Capture the cell that displays the provided text and extract its [x, y] central coordinate. 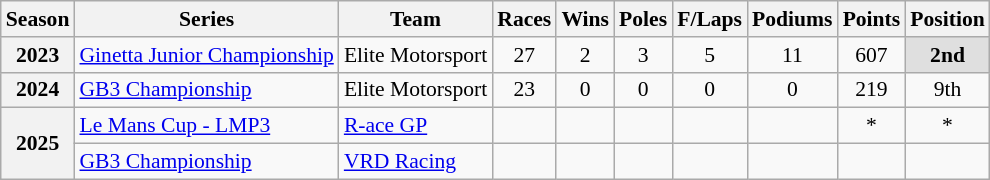
Ginetta Junior Championship [206, 55]
607 [872, 55]
R-ace GP [416, 126]
VRD Racing [416, 162]
Season [38, 19]
Wins [585, 19]
Poles [643, 19]
Points [872, 19]
2nd [947, 55]
9th [947, 90]
23 [524, 90]
Team [416, 19]
2 [585, 55]
3 [643, 55]
Races [524, 19]
Series [206, 19]
5 [710, 55]
11 [792, 55]
2024 [38, 90]
219 [872, 90]
Podiums [792, 19]
27 [524, 55]
F/Laps [710, 19]
Le Mans Cup - LMP3 [206, 126]
2025 [38, 144]
Position [947, 19]
2023 [38, 55]
